Scan for the cell matching the given text and deliver its [X, Y] coordinate at center. 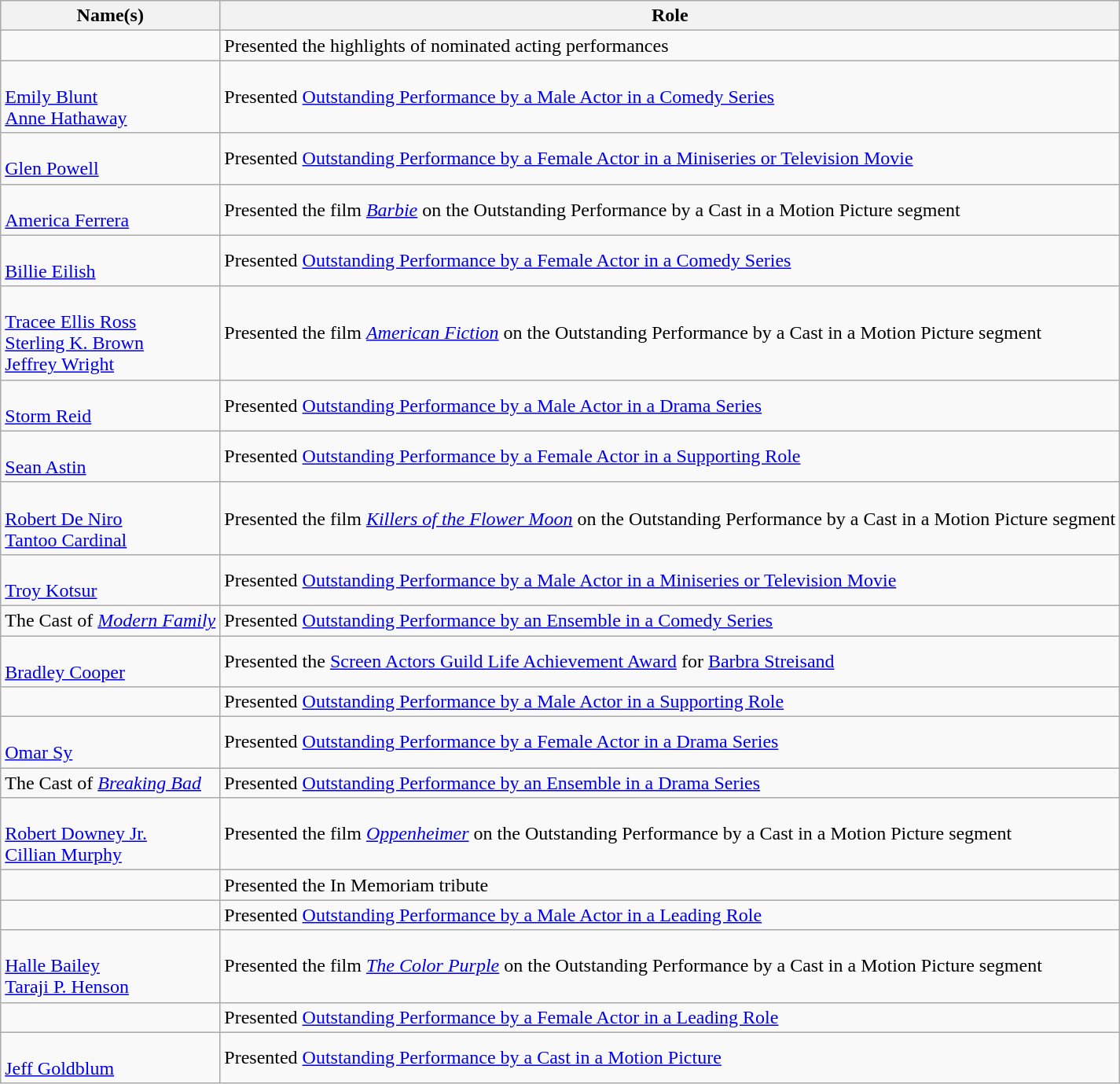
Billie Eilish [110, 261]
The Cast of Modern Family [110, 620]
Presented Outstanding Performance by a Male Actor in a Comedy Series [670, 97]
Presented Outstanding Performance by a Male Actor in a Supporting Role [670, 702]
Presented the film American Fiction on the Outstanding Performance by a Cast in a Motion Picture segment [670, 333]
Tracee Ellis RossSterling K. BrownJeffrey Wright [110, 333]
The Cast of Breaking Bad [110, 783]
Presented Outstanding Performance by a Female Actor in a Comedy Series [670, 261]
Sean Astin [110, 456]
Bradley Cooper [110, 660]
Robert De NiroTantoo Cardinal [110, 518]
Presented Outstanding Performance by a Female Actor in a Miniseries or Television Movie [670, 159]
Presented Outstanding Performance by a Female Actor in a Drama Series [670, 742]
Name(s) [110, 16]
Presented Outstanding Performance by a Female Actor in a Leading Role [670, 1017]
Presented Outstanding Performance by an Ensemble in a Comedy Series [670, 620]
Omar Sy [110, 742]
Jeff Goldblum [110, 1058]
Presented the Screen Actors Guild Life Achievement Award for Barbra Streisand [670, 660]
Presented the film The Color Purple on the Outstanding Performance by a Cast in a Motion Picture segment [670, 966]
Presented the film Oppenheimer on the Outstanding Performance by a Cast in a Motion Picture segment [670, 834]
Presented Outstanding Performance by a Cast in a Motion Picture [670, 1058]
Role [670, 16]
Presented Outstanding Performance by a Male Actor in a Leading Role [670, 915]
Troy Kotsur [110, 580]
Presented the In Memoriam tribute [670, 885]
Halle BaileyTaraji P. Henson [110, 966]
Presented Outstanding Performance by a Female Actor in a Supporting Role [670, 456]
Emily BluntAnne Hathaway [110, 97]
America Ferrera [110, 209]
Presented Outstanding Performance by an Ensemble in a Drama Series [670, 783]
Robert Downey Jr.Cillian Murphy [110, 834]
Storm Reid [110, 406]
Presented Outstanding Performance by a Male Actor in a Miniseries or Television Movie [670, 580]
Presented Outstanding Performance by a Male Actor in a Drama Series [670, 406]
Glen Powell [110, 159]
Presented the film Barbie on the Outstanding Performance by a Cast in a Motion Picture segment [670, 209]
Presented the highlights of nominated acting performances [670, 46]
Presented the film Killers of the Flower Moon on the Outstanding Performance by a Cast in a Motion Picture segment [670, 518]
